Identify which cell holds the provided text, then report its (x, y) central coordinate. 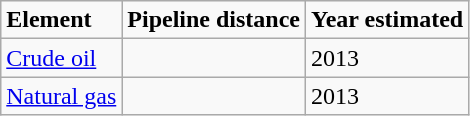
Crude oil (62, 58)
Natural gas (62, 96)
Year estimated (388, 20)
Element (62, 20)
Pipeline distance (214, 20)
